Extract the (x, y) coordinate from the center of the cell holding the provided text.  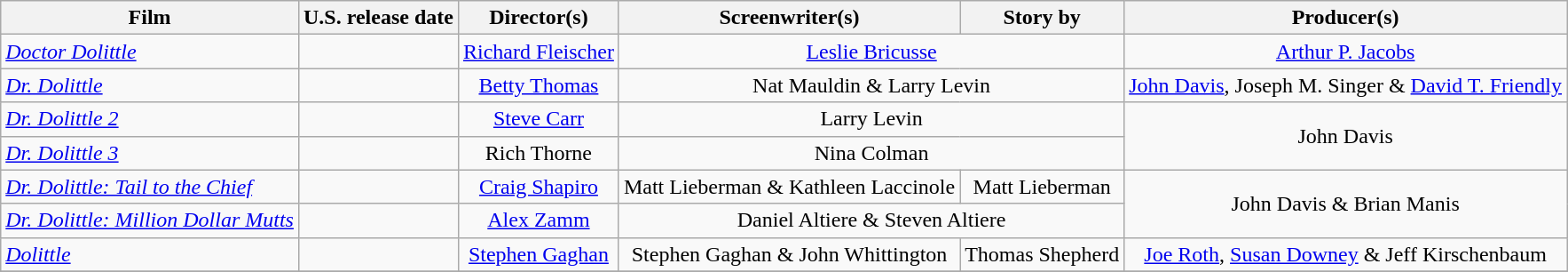
Dr. Dolittle 3 (150, 153)
Daniel Altiere & Steven Altiere (871, 220)
Dolittle (150, 254)
Story by (1042, 18)
Screenwriter(s) (789, 18)
Rich Thorne (538, 153)
Stephen Gaghan (538, 254)
Steve Carr (538, 119)
Dr. Dolittle (150, 85)
Richard Fleischer (538, 52)
Nat Mauldin & Larry Levin (871, 85)
Director(s) (538, 18)
Stephen Gaghan & John Whittington (789, 254)
U.S. release date (378, 18)
Producer(s) (1345, 18)
John Davis & Brian Manis (1345, 204)
Dr. Dolittle 2 (150, 119)
Matt Lieberman & Kathleen Laccinole (789, 187)
Dr. Dolittle: Million Dollar Mutts (150, 220)
Betty Thomas (538, 85)
Thomas Shepherd (1042, 254)
Film (150, 18)
Matt Lieberman (1042, 187)
John Davis (1345, 136)
Dr. Dolittle: Tail to the Chief (150, 187)
Alex Zamm (538, 220)
Craig Shapiro (538, 187)
Joe Roth, Susan Downey & Jeff Kirschenbaum (1345, 254)
Doctor Dolittle (150, 52)
Larry Levin (871, 119)
Arthur P. Jacobs (1345, 52)
Nina Colman (871, 153)
Leslie Bricusse (871, 52)
John Davis, Joseph M. Singer & David T. Friendly (1345, 85)
